From the cell containing the given text, extract its center point as [X, Y] coordinate. 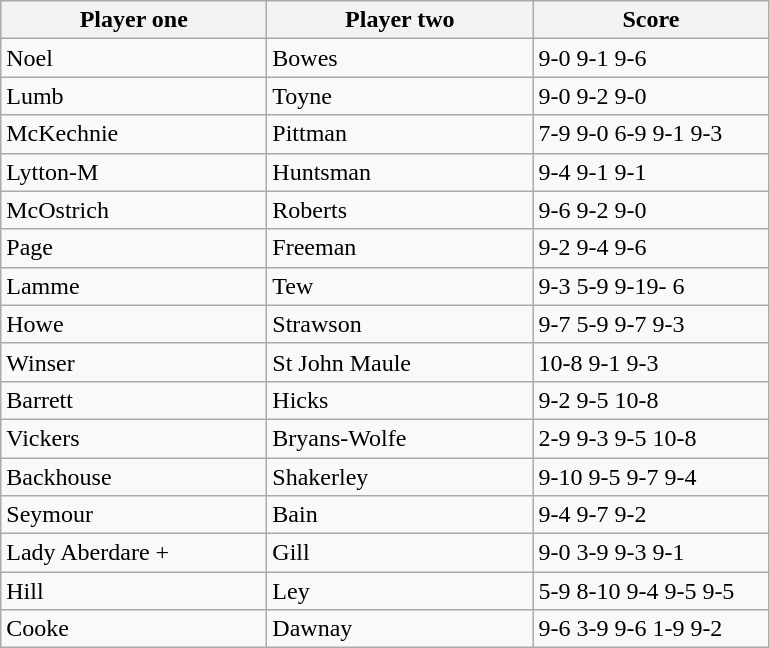
Howe [134, 324]
Lumb [134, 96]
9-0 9-1 9-6 [651, 58]
Ley [400, 591]
Player two [400, 20]
9-4 9-7 9-2 [651, 515]
9-2 9-5 10-8 [651, 400]
Winser [134, 362]
Page [134, 248]
9-6 3-9 9-6 1-9 9-2 [651, 629]
9-10 9-5 9-7 9-4 [651, 477]
9-4 9-1 9-1 [651, 172]
Dawnay [400, 629]
9-7 5-9 9-7 9-3 [651, 324]
7-9 9-0 6-9 9-1 9-3 [651, 134]
Noel [134, 58]
9-6 9-2 9-0 [651, 210]
Player one [134, 20]
Barrett [134, 400]
Backhouse [134, 477]
Tew [400, 286]
Cooke [134, 629]
9-2 9-4 9-6 [651, 248]
10-8 9-1 9-3 [651, 362]
Bowes [400, 58]
St John Maule [400, 362]
Lamme [134, 286]
2-9 9-3 9-5 10-8 [651, 438]
Bryans-Wolfe [400, 438]
9-3 5-9 9-19- 6 [651, 286]
Shakerley [400, 477]
Hicks [400, 400]
Score [651, 20]
Freeman [400, 248]
Huntsman [400, 172]
Toyne [400, 96]
Gill [400, 553]
McOstrich [134, 210]
Roberts [400, 210]
Seymour [134, 515]
9-0 9-2 9-0 [651, 96]
Bain [400, 515]
5-9 8-10 9-4 9-5 9-5 [651, 591]
Hill [134, 591]
Lytton-M [134, 172]
9-0 3-9 9-3 9-1 [651, 553]
Strawson [400, 324]
McKechnie [134, 134]
Vickers [134, 438]
Pittman [400, 134]
Lady Aberdare + [134, 553]
